Capture the cell that displays the provided text and extract its [x, y] central coordinate. 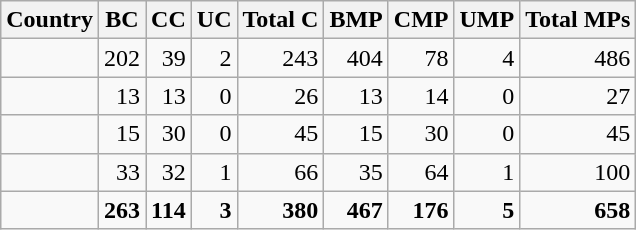
2 [214, 58]
263 [122, 210]
100 [578, 172]
114 [169, 210]
CC [169, 20]
BC [122, 20]
32 [169, 172]
4 [487, 58]
35 [356, 172]
Country [50, 20]
CMP [421, 20]
UC [214, 20]
33 [122, 172]
14 [421, 96]
Total C [280, 20]
202 [122, 58]
658 [578, 210]
486 [578, 58]
39 [169, 58]
27 [578, 96]
467 [356, 210]
78 [421, 58]
5 [487, 210]
404 [356, 58]
66 [280, 172]
64 [421, 172]
Total MPs [578, 20]
176 [421, 210]
26 [280, 96]
BMP [356, 20]
3 [214, 210]
UMP [487, 20]
243 [280, 58]
380 [280, 210]
